Search for the cell housing the specified text and yield its (X, Y) center coordinate. 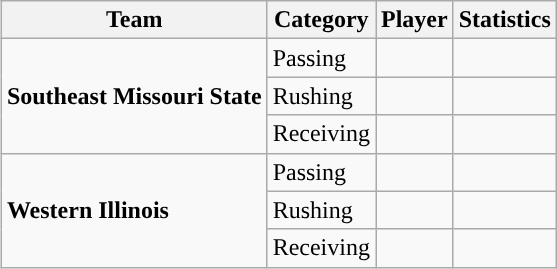
Southeast Missouri State (134, 96)
Player (415, 20)
Team (134, 20)
Statistics (504, 20)
Category (321, 20)
Western Illinois (134, 210)
